From the cell containing the given text, extract its center point as [x, y] coordinate. 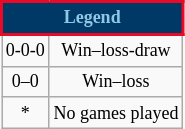
* [26, 112]
Win–loss [116, 82]
No games played [116, 112]
0-0-0 [26, 50]
0–0 [26, 82]
Legend [92, 18]
Win–loss-draw [116, 50]
